Detect which cell encompasses the target text, then output its (X, Y) center coordinate. 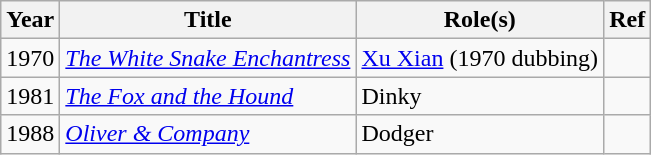
The Fox and the Hound (208, 96)
Xu Xian (1970 dubbing) (480, 58)
1970 (30, 58)
Role(s) (480, 20)
Oliver & Company (208, 134)
Title (208, 20)
1981 (30, 96)
Year (30, 20)
Ref (628, 20)
Dinky (480, 96)
1988 (30, 134)
Dodger (480, 134)
The White Snake Enchantress (208, 58)
